Determine the [X, Y] coordinate at the center of the cell enclosing the given text.  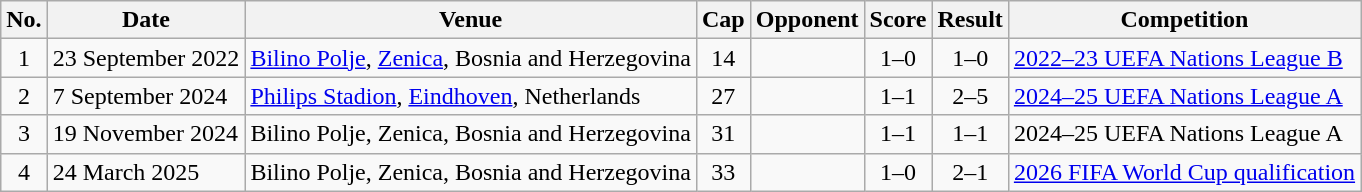
2022–23 UEFA Nations League B [1184, 58]
No. [24, 20]
Result [970, 20]
24 March 2025 [146, 172]
14 [723, 58]
2026 FIFA World Cup qualification [1184, 172]
Cap [723, 20]
Venue [471, 20]
Opponent [807, 20]
4 [24, 172]
2 [24, 96]
31 [723, 134]
Date [146, 20]
2–5 [970, 96]
Score [898, 20]
Philips Stadion, Eindhoven, Netherlands [471, 96]
33 [723, 172]
7 September 2024 [146, 96]
3 [24, 134]
1 [24, 58]
19 November 2024 [146, 134]
23 September 2022 [146, 58]
27 [723, 96]
2–1 [970, 172]
Competition [1184, 20]
